Output the (X, Y) coordinate of the center of the cell containing the given text.  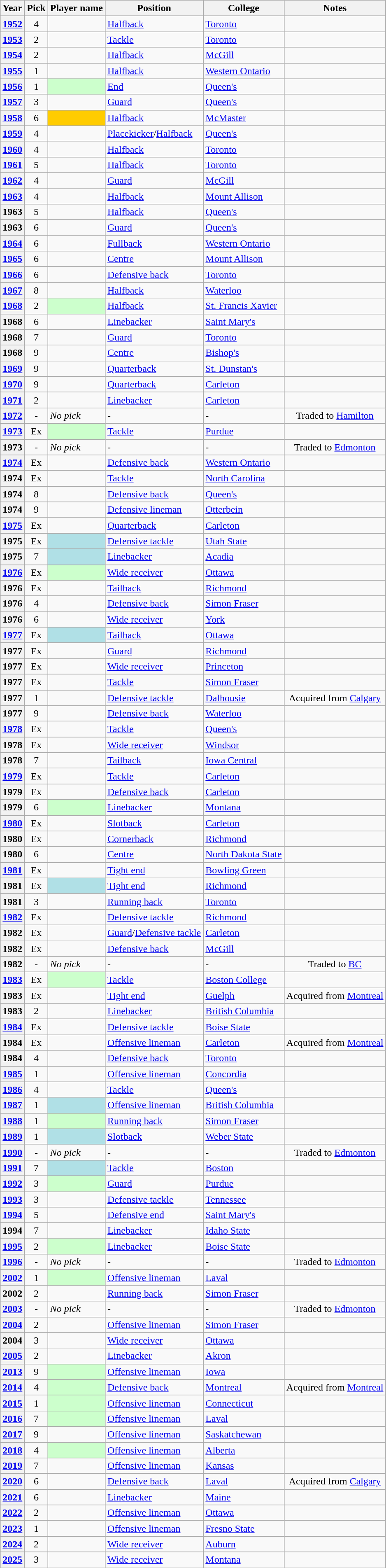
North Carolina (244, 478)
1955 (12, 71)
1969 (12, 369)
1954 (12, 55)
Boston (244, 1168)
2019 (12, 1466)
Pick (36, 8)
Dalhousie (244, 698)
1964 (12, 243)
Montreal (244, 1387)
1957 (12, 102)
2025 (12, 1560)
Alberta (244, 1450)
Bowling Green (244, 870)
Position (154, 8)
1987 (12, 1105)
Windsor (244, 745)
1960 (12, 149)
Traded to BC (335, 964)
McMaster (244, 118)
York (244, 619)
Auburn (244, 1544)
2013 (12, 1372)
1970 (12, 384)
1967 (12, 290)
Defensive lineman (154, 510)
Player name (77, 8)
Guelph (244, 996)
Iowa (244, 1372)
St. Francis Xavier (244, 306)
2014 (12, 1387)
Notes (335, 8)
Utah State (244, 541)
Kansas (244, 1466)
Princeton (244, 666)
Tennessee (244, 1199)
Idaho State (244, 1231)
Boston College (244, 980)
2024 (12, 1544)
1971 (12, 400)
Fullback (154, 243)
Placekicker/Halfback (154, 133)
1995 (12, 1246)
2005 (12, 1356)
Connecticut (244, 1403)
Year (12, 8)
1953 (12, 40)
1996 (12, 1262)
Iowa Central (244, 761)
2015 (12, 1403)
1966 (12, 275)
Saskatchewan (244, 1434)
1986 (12, 1090)
1993 (12, 1199)
1956 (12, 86)
1989 (12, 1136)
1988 (12, 1121)
2003 (12, 1309)
Cornerback (154, 839)
Weber State (244, 1136)
1959 (12, 133)
St. Dunstan's (244, 369)
2018 (12, 1450)
2021 (12, 1497)
Akron (244, 1356)
1958 (12, 118)
College (244, 8)
2023 (12, 1528)
North Dakota State (244, 854)
2016 (12, 1419)
2022 (12, 1513)
Otterbein (244, 510)
1952 (12, 24)
Acadia (244, 557)
Maine (244, 1497)
2017 (12, 1434)
Traded to Hamilton (335, 415)
1991 (12, 1168)
1962 (12, 180)
1972 (12, 415)
Bishop's (244, 353)
Guard/Defensive tackle (154, 933)
2020 (12, 1482)
1992 (12, 1183)
Concordia (244, 1074)
Fresno State (244, 1528)
1965 (12, 259)
End (154, 86)
Defensive end (154, 1215)
1990 (12, 1152)
1985 (12, 1074)
1961 (12, 165)
